Locate the cell with the specified text and output its (x, y) center coordinate. 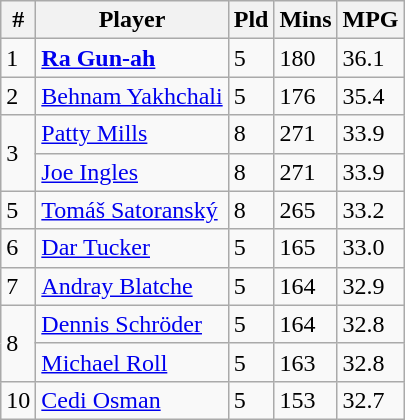
10 (18, 400)
3 (18, 153)
32.9 (370, 286)
265 (306, 210)
Player (132, 20)
6 (18, 248)
36.1 (370, 58)
Mins (306, 20)
Dennis Schröder (132, 324)
7 (18, 286)
# (18, 20)
Behnam Yakhchali (132, 96)
153 (306, 400)
Patty Mills (132, 134)
Michael Roll (132, 362)
Andray Blatche (132, 286)
165 (306, 248)
1 (18, 58)
Ra Gun-ah (132, 58)
33.0 (370, 248)
Pld (251, 20)
Joe Ingles (132, 172)
176 (306, 96)
180 (306, 58)
2 (18, 96)
Dar Tucker (132, 248)
33.2 (370, 210)
MPG (370, 20)
163 (306, 362)
32.7 (370, 400)
35.4 (370, 96)
Tomáš Satoranský (132, 210)
Cedi Osman (132, 400)
